Identify which cell holds the provided text, then report its (x, y) central coordinate. 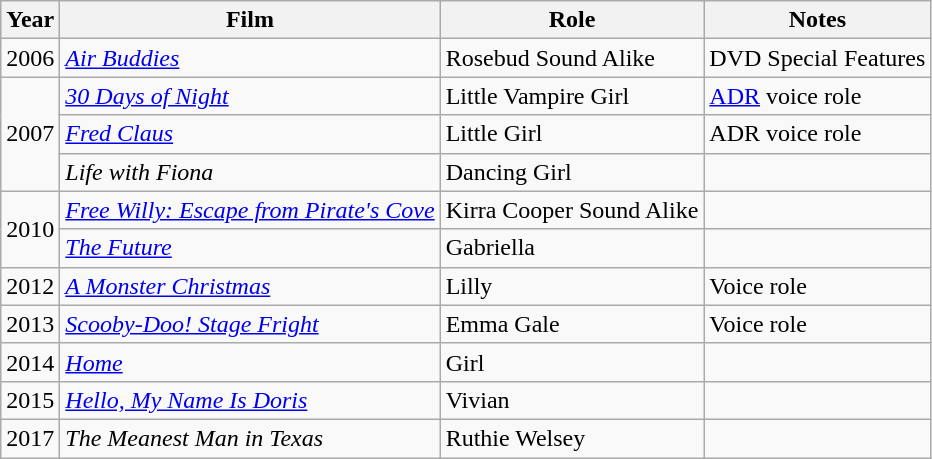
The Future (250, 248)
The Meanest Man in Texas (250, 438)
Rosebud Sound Alike (572, 58)
Ruthie Welsey (572, 438)
DVD Special Features (818, 58)
Free Willy: Escape from Pirate's Cove (250, 210)
Life with Fiona (250, 172)
2010 (30, 229)
2006 (30, 58)
2014 (30, 362)
Notes (818, 20)
Vivian (572, 400)
2015 (30, 400)
Gabriella (572, 248)
30 Days of Night (250, 96)
Film (250, 20)
Lilly (572, 286)
2013 (30, 324)
2007 (30, 134)
Home (250, 362)
Hello, My Name Is Doris (250, 400)
Dancing Girl (572, 172)
Year (30, 20)
Scooby-Doo! Stage Fright (250, 324)
Fred Claus (250, 134)
Air Buddies (250, 58)
Kirra Cooper Sound Alike (572, 210)
Role (572, 20)
Little Vampire Girl (572, 96)
Emma Gale (572, 324)
2012 (30, 286)
Girl (572, 362)
2017 (30, 438)
Little Girl (572, 134)
A Monster Christmas (250, 286)
